Capture the cell that displays the provided text and extract its [x, y] central coordinate. 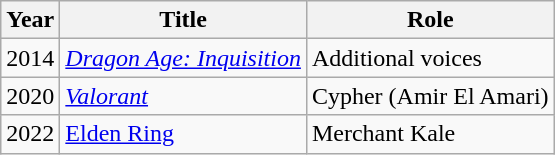
2014 [30, 58]
Valorant [184, 96]
Additional voices [430, 58]
Merchant Kale [430, 134]
Dragon Age: Inquisition [184, 58]
2020 [30, 96]
2022 [30, 134]
Cypher (Amir El Amari) [430, 96]
Year [30, 20]
Title [184, 20]
Role [430, 20]
Elden Ring [184, 134]
